Detect which cell encompasses the target text, then output its [X, Y] center coordinate. 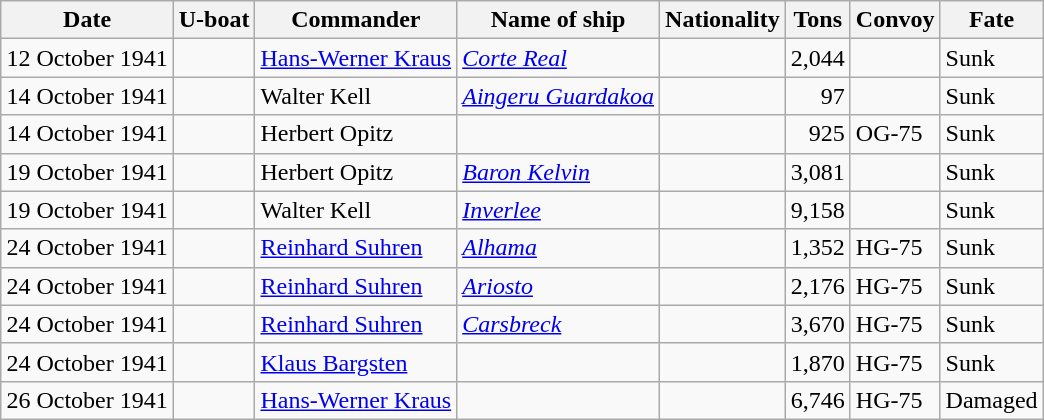
Commander [356, 20]
Alhama [558, 248]
9,158 [818, 210]
2,176 [818, 286]
97 [818, 96]
U-boat [214, 20]
Baron Kelvin [558, 172]
Nationality [723, 20]
Klaus Bargsten [356, 362]
Tons [818, 20]
Fate [992, 20]
Carsbreck [558, 324]
Date [87, 20]
12 October 1941 [87, 58]
Aingeru Guardakoa [558, 96]
26 October 1941 [87, 400]
OG-75 [895, 134]
3,670 [818, 324]
6,746 [818, 400]
1,352 [818, 248]
Damaged [992, 400]
925 [818, 134]
Corte Real [558, 58]
Name of ship [558, 20]
Ariosto [558, 286]
1,870 [818, 362]
Inverlee [558, 210]
3,081 [818, 172]
2,044 [818, 58]
Convoy [895, 20]
